Scan for the cell matching the given text and deliver its (x, y) coordinate at center. 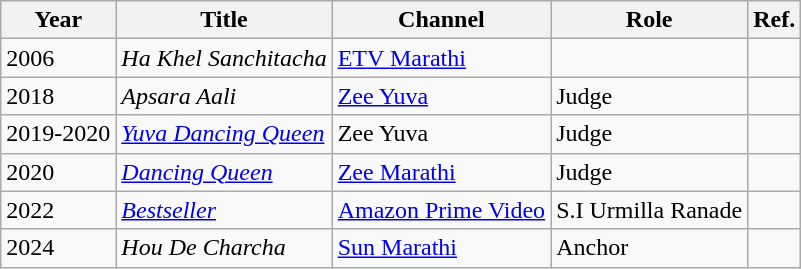
Ref. (774, 20)
Year (58, 20)
Zee Marathi (441, 172)
Title (224, 20)
Bestseller (224, 210)
Dancing Queen (224, 172)
Amazon Prime Video (441, 210)
Sun Marathi (441, 248)
2020 (58, 172)
Yuva Dancing Queen (224, 134)
2024 (58, 248)
S.I Urmilla Ranade (650, 210)
Ha Khel Sanchitacha (224, 58)
Apsara Aali (224, 96)
2019-2020 (58, 134)
Anchor (650, 248)
Channel (441, 20)
Hou De Charcha (224, 248)
2022 (58, 210)
Role (650, 20)
ETV Marathi (441, 58)
2018 (58, 96)
2006 (58, 58)
